Extract the [x, y] coordinate from the center of the cell holding the provided text.  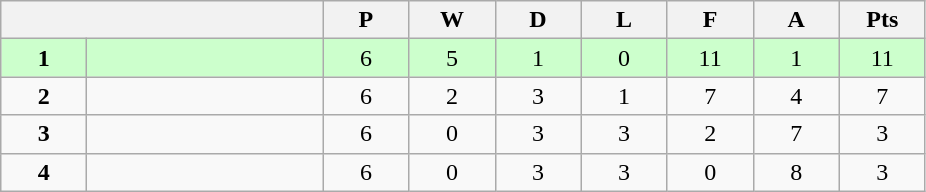
Pts [882, 20]
5 [452, 58]
F [710, 20]
D [538, 20]
P [366, 20]
8 [796, 172]
W [452, 20]
L [624, 20]
A [796, 20]
